Determine the [X, Y] coordinate at the center of the cell enclosing the given text.  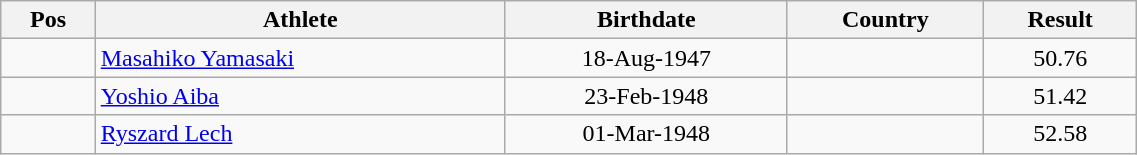
23-Feb-1948 [646, 96]
Masahiko Yamasaki [300, 58]
Ryszard Lech [300, 134]
50.76 [1060, 58]
Pos [48, 20]
18-Aug-1947 [646, 58]
Athlete [300, 20]
Country [885, 20]
01-Mar-1948 [646, 134]
52.58 [1060, 134]
Result [1060, 20]
51.42 [1060, 96]
Birthdate [646, 20]
Yoshio Aiba [300, 96]
